Extract the [x, y] coordinate from the center of the cell holding the provided text.  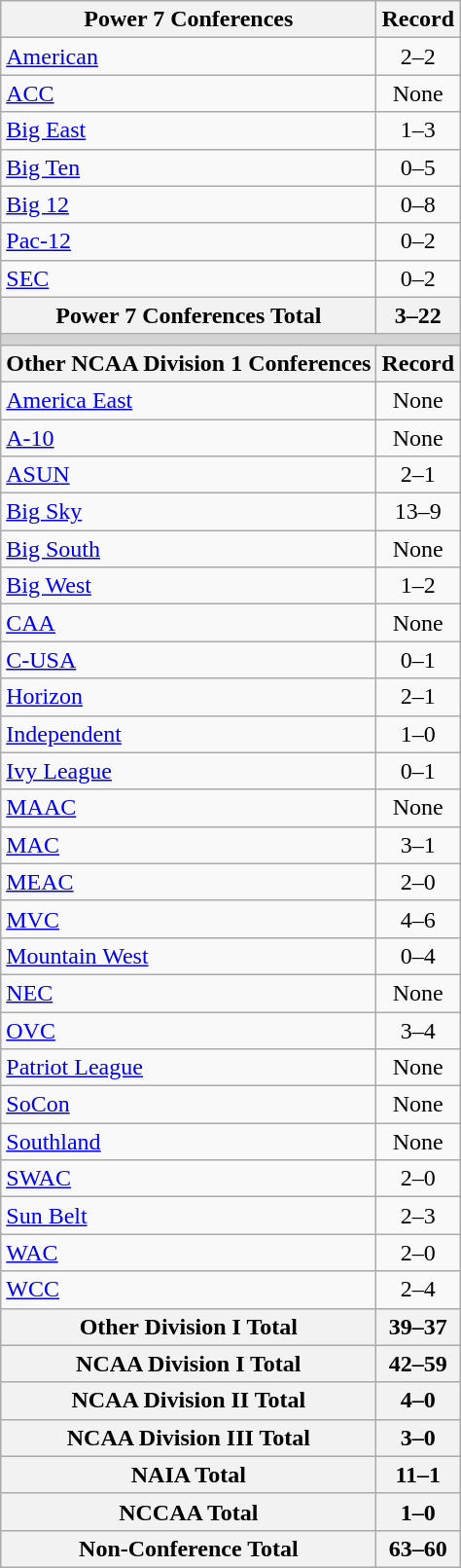
Southland [189, 1142]
42–59 [418, 1364]
Sun Belt [189, 1216]
MEAC [189, 882]
ASUN [189, 475]
Horizon [189, 697]
SEC [189, 278]
3–4 [418, 1031]
NEC [189, 993]
2–3 [418, 1216]
3–22 [418, 315]
11–1 [418, 1475]
Power 7 Conferences [189, 19]
2–4 [418, 1290]
America East [189, 400]
MAC [189, 845]
Non-Conference Total [189, 1549]
CAA [189, 623]
MAAC [189, 808]
American [189, 56]
2–2 [418, 56]
Big Ten [189, 167]
Other NCAA Division 1 Conferences [189, 363]
0–8 [418, 204]
NCAA Division I Total [189, 1364]
NCCAA Total [189, 1512]
Big Sky [189, 512]
39–37 [418, 1327]
ACC [189, 93]
63–60 [418, 1549]
MVC [189, 919]
Mountain West [189, 956]
0–4 [418, 956]
WCC [189, 1290]
4–0 [418, 1401]
4–6 [418, 919]
Other Division I Total [189, 1327]
Big 12 [189, 204]
3–0 [418, 1438]
SoCon [189, 1105]
NCAA Division II Total [189, 1401]
Big South [189, 549]
1–2 [418, 586]
13–9 [418, 512]
0–5 [418, 167]
NAIA Total [189, 1475]
Big West [189, 586]
Pac-12 [189, 241]
1–3 [418, 130]
SWAC [189, 1179]
Patriot League [189, 1068]
NCAA Division III Total [189, 1438]
Power 7 Conferences Total [189, 315]
WAC [189, 1253]
Big East [189, 130]
3–1 [418, 845]
A-10 [189, 437]
OVC [189, 1031]
Independent [189, 734]
Ivy League [189, 771]
C-USA [189, 660]
